For the text-containing cell, return its midpoint in (x, y) coordinate format. 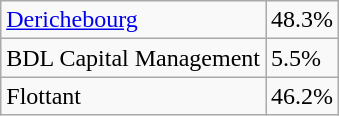
Derichebourg (134, 20)
BDL Capital Management (134, 58)
Flottant (134, 96)
48.3% (302, 20)
5.5% (302, 58)
46.2% (302, 96)
